Return (X, Y) of the center of cell containing provided text 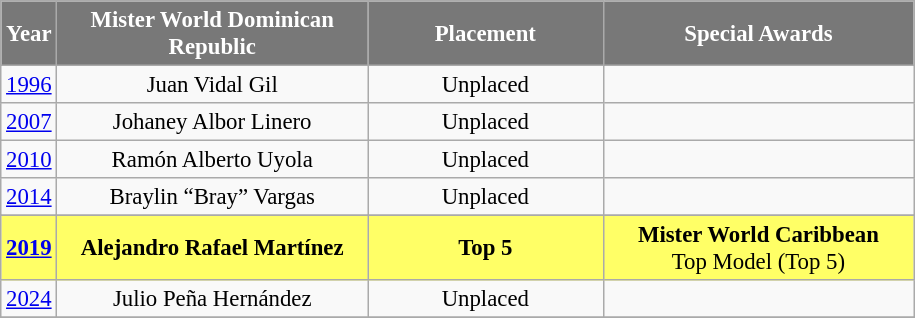
Special Awards (758, 34)
Julio Peña Hernández (212, 299)
Year (29, 34)
2010 (29, 160)
Mister World CaribbeanTop Model (Top 5) (758, 248)
Juan Vidal Gil (212, 85)
2019 (29, 248)
Mister World Dominican Republic (212, 34)
2024 (29, 299)
Ramón Alberto Uyola (212, 160)
Johaney Albor Linero (212, 122)
1996 (29, 85)
Braylin “Bray” Vargas (212, 197)
Placement (486, 34)
Top 5 (486, 248)
Alejandro Rafael Martínez (212, 248)
2014 (29, 197)
2007 (29, 122)
